Capture the cell that displays the provided text and extract its (X, Y) central coordinate. 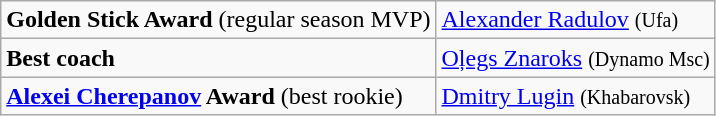
Alexei Cherepanov Award (best rookie) (218, 96)
Alexander Radulov (Ufa) (576, 20)
Dmitry Lugin (Khabarovsk) (576, 96)
Oļegs Znaroks (Dynamo Msc) (576, 58)
Best coach (218, 58)
Golden Stick Award (regular season MVP) (218, 20)
